Detect which cell encompasses the target text, then output its (X, Y) center coordinate. 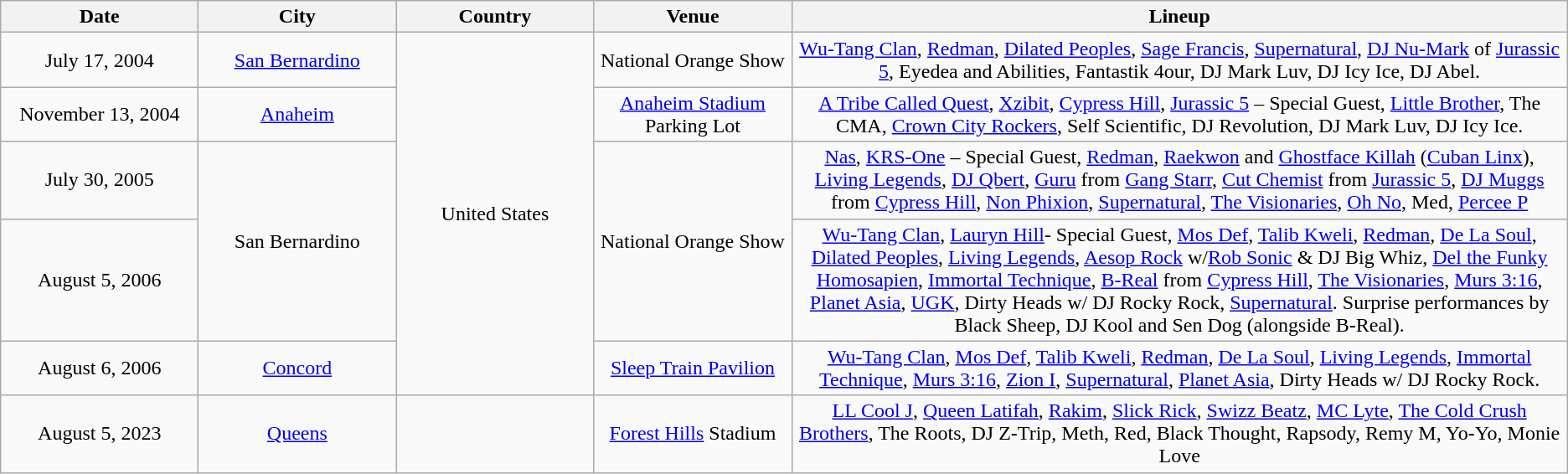
Anaheim (297, 114)
Venue (693, 17)
Concord (297, 368)
July 17, 2004 (100, 60)
July 30, 2005 (100, 180)
August 5, 2006 (100, 280)
November 13, 2004 (100, 114)
Country (495, 17)
Sleep Train Pavilion (693, 368)
August 5, 2023 (100, 434)
Forest Hills Stadium (693, 434)
Queens (297, 434)
August 6, 2006 (100, 368)
City (297, 17)
United States (495, 214)
Lineup (1179, 17)
Date (100, 17)
Anaheim Stadium Parking Lot (693, 114)
